Scan for the cell matching the given text and deliver its (x, y) coordinate at center. 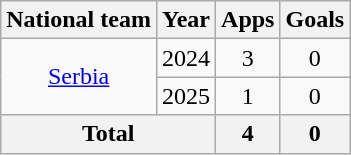
3 (248, 58)
Total (108, 134)
Year (186, 20)
Serbia (79, 77)
2025 (186, 96)
Goals (315, 20)
4 (248, 134)
Apps (248, 20)
1 (248, 96)
2024 (186, 58)
National team (79, 20)
